Search for the cell housing the specified text and yield its (x, y) center coordinate. 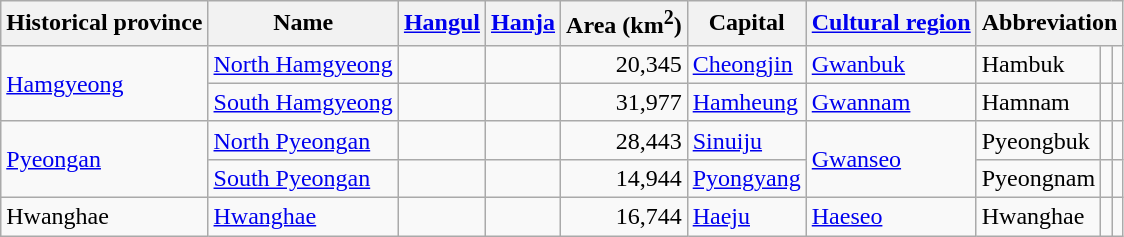
Area (km2) (624, 24)
Hambuk (1038, 64)
North Pyeongan (303, 140)
Historical province (104, 24)
South Hamgyeong (303, 102)
South Pyeongan (303, 178)
Hangul (442, 24)
Hamheung (746, 102)
Hamgyeong (104, 83)
14,944 (624, 178)
Gwannam (891, 102)
Cheongjin (746, 64)
Abbreviation (1050, 24)
Gwanseo (891, 159)
Capital (746, 24)
Pyeongnam (1038, 178)
Hamnam (1038, 102)
Pyeongan (104, 159)
Pyeongbuk (1038, 140)
Sinuiju (746, 140)
Haeseo (891, 217)
16,744 (624, 217)
Name (303, 24)
Cultural region (891, 24)
Hanja (522, 24)
28,443 (624, 140)
Pyongyang (746, 178)
North Hamgyeong (303, 64)
Gwanbuk (891, 64)
31,977 (624, 102)
20,345 (624, 64)
Haeju (746, 217)
